Locate the cell with the specified text and output its [X, Y] center coordinate. 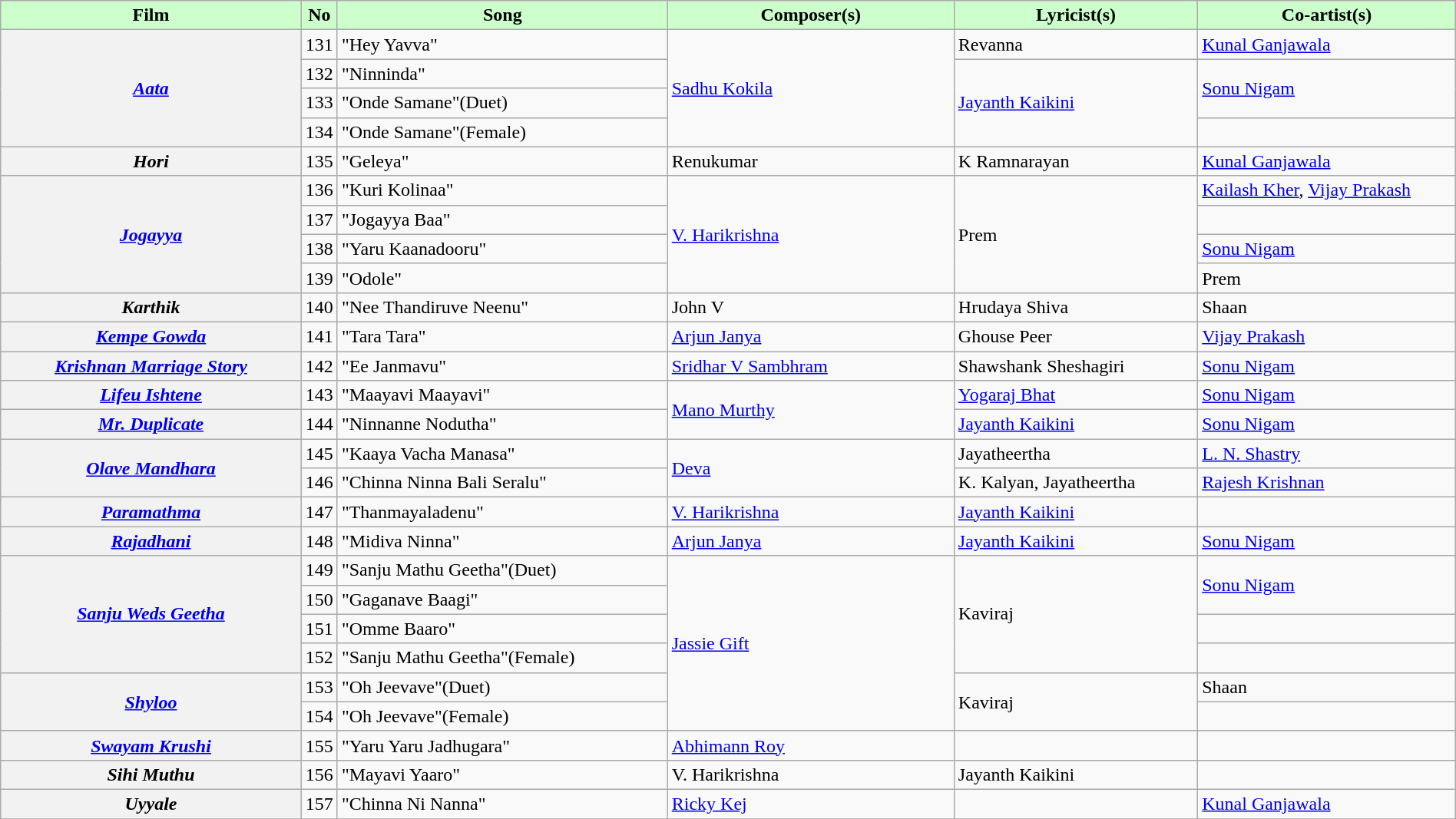
"Oh Jeevave"(Duet) [502, 687]
K Ramnarayan [1075, 161]
146 [319, 483]
Ricky Kej [811, 804]
"Yaru Yaru Jadhugara" [502, 745]
Lyricist(s) [1075, 15]
141 [319, 336]
137 [319, 220]
Song [502, 15]
152 [319, 658]
"Odole" [502, 278]
"Maayavi Maayavi" [502, 395]
Olave Mandhara [151, 468]
150 [319, 599]
Ghouse Peer [1075, 336]
"Kaaya Vacha Manasa" [502, 454]
"Thanmayaladenu" [502, 512]
Yogaraj Bhat [1075, 395]
Jogayya [151, 234]
Abhimann Roy [811, 745]
L. N. Shastry [1327, 454]
"Chinna Ninna Bali Seralu" [502, 483]
Paramathma [151, 512]
Mr. Duplicate [151, 424]
132 [319, 74]
Sihi Muthu [151, 774]
Renukumar [811, 161]
140 [319, 307]
Uyyale [151, 804]
139 [319, 278]
"Sanju Mathu Geetha"(Duet) [502, 570]
"Omme Baaro" [502, 629]
"Geleya" [502, 161]
Swayam Krushi [151, 745]
Shawshank Sheshagiri [1075, 366]
"Kuri Kolinaa" [502, 190]
138 [319, 249]
No [319, 15]
"Sanju Mathu Geetha"(Female) [502, 658]
143 [319, 395]
"Hey Yavva" [502, 45]
"Jogayya Baa" [502, 220]
135 [319, 161]
Hori [151, 161]
Sadhu Kokila [811, 88]
Sanju Weds Geetha [151, 614]
Aata [151, 88]
147 [319, 512]
"Oh Jeevave"(Female) [502, 716]
151 [319, 629]
131 [319, 45]
153 [319, 687]
156 [319, 774]
Kempe Gowda [151, 336]
Karthik [151, 307]
148 [319, 541]
134 [319, 132]
144 [319, 424]
Jassie Gift [811, 643]
K. Kalyan, Jayatheertha [1075, 483]
Jayatheertha [1075, 454]
"Ninninda" [502, 74]
Rajesh Krishnan [1327, 483]
157 [319, 804]
Co-artist(s) [1327, 15]
Deva [811, 468]
"Nee Thandiruve Neenu" [502, 307]
Lifeu Ishtene [151, 395]
133 [319, 103]
Composer(s) [811, 15]
"Yaru Kaanadooru" [502, 249]
"Tara Tara" [502, 336]
136 [319, 190]
Vijay Prakash [1327, 336]
"Mayavi Yaaro" [502, 774]
Film [151, 15]
Rajadhani [151, 541]
Mano Murthy [811, 410]
Shyloo [151, 702]
"Gaganave Baagi" [502, 599]
145 [319, 454]
"Onde Samane"(Duet) [502, 103]
"Chinna Ni Nanna" [502, 804]
Hrudaya Shiva [1075, 307]
Sridhar V Sambhram [811, 366]
"Ninnanne Nodutha" [502, 424]
Revanna [1075, 45]
155 [319, 745]
154 [319, 716]
"Midiva Ninna" [502, 541]
149 [319, 570]
142 [319, 366]
"Onde Samane"(Female) [502, 132]
John V [811, 307]
Krishnan Marriage Story [151, 366]
Kailash Kher, Vijay Prakash [1327, 190]
"Ee Janmavu" [502, 366]
